Return the [x, y] coordinate for the center point of the cell that contains the specified text.  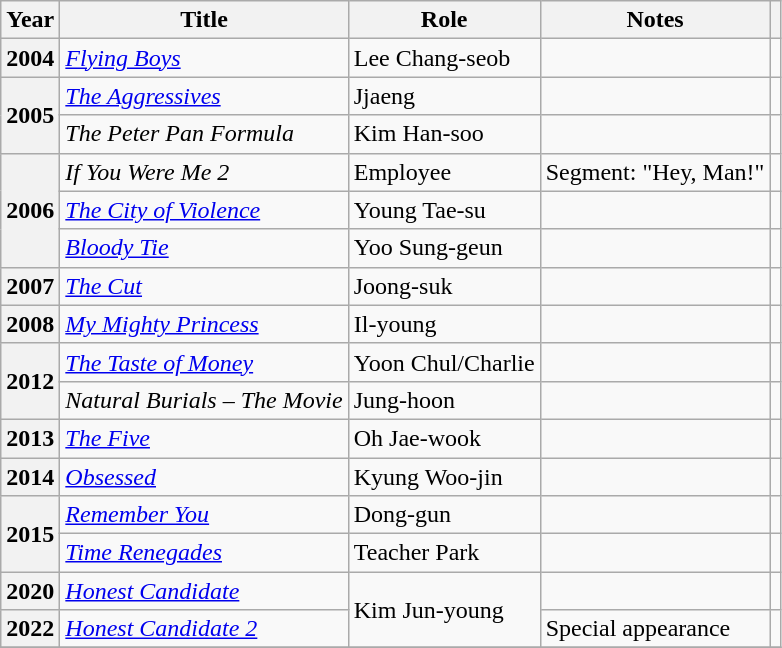
The Aggressives [204, 96]
Role [444, 20]
The City of Violence [204, 210]
Remember You [204, 515]
2020 [30, 591]
Obsessed [204, 477]
Kyung Woo-jin [444, 477]
2012 [30, 381]
2005 [30, 115]
2004 [30, 58]
Year [30, 20]
Yoon Chul/Charlie [444, 362]
Lee Chang-seob [444, 58]
Jung-hoon [444, 400]
2006 [30, 210]
Joong-suk [444, 286]
The Peter Pan Formula [204, 134]
Employee [444, 172]
2007 [30, 286]
Il-young [444, 324]
Kim Han-soo [444, 134]
Jjaeng [444, 96]
Notes [655, 20]
2022 [30, 629]
2014 [30, 477]
Flying Boys [204, 58]
Honest Candidate 2 [204, 629]
2008 [30, 324]
The Cut [204, 286]
Dong-gun [444, 515]
Natural Burials – The Movie [204, 400]
Kim Jun-young [444, 610]
The Taste of Money [204, 362]
If You Were Me 2 [204, 172]
The Five [204, 438]
Special appearance [655, 629]
Title [204, 20]
My Mighty Princess [204, 324]
Time Renegades [204, 553]
Segment: "Hey, Man!" [655, 172]
Bloody Tie [204, 248]
Teacher Park [444, 553]
Oh Jae-wook [444, 438]
2015 [30, 534]
Yoo Sung-geun [444, 248]
2013 [30, 438]
Honest Candidate [204, 591]
Young Tae-su [444, 210]
